Provide the (X, Y) coordinate of the cell's center where the given text is located.  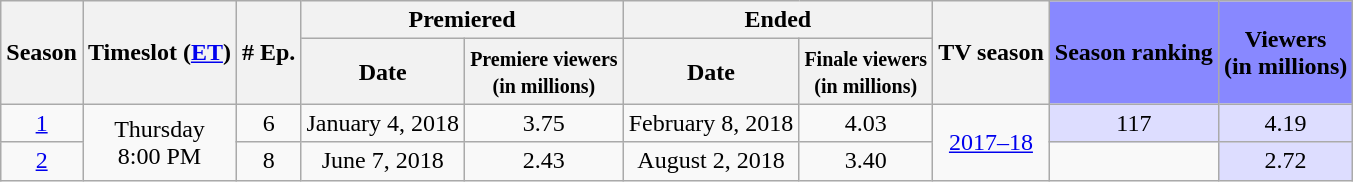
2.72 (1285, 161)
Ended (778, 20)
Thursday8:00 PM (159, 142)
Season (42, 52)
3.75 (544, 123)
1 (42, 123)
Finale viewers(in millions) (866, 72)
January 4, 2018 (383, 123)
2.43 (544, 161)
4.03 (866, 123)
8 (268, 161)
February 8, 2018 (711, 123)
TV season (992, 52)
4.19 (1285, 123)
Premiered (462, 20)
2017–18 (992, 142)
3.40 (866, 161)
117 (1134, 123)
# Ep. (268, 52)
2 (42, 161)
August 2, 2018 (711, 161)
Viewers(in millions) (1285, 52)
Season ranking (1134, 52)
6 (268, 123)
Timeslot (ET) (159, 52)
June 7, 2018 (383, 161)
Premiere viewers(in millions) (544, 72)
